Determine the (X, Y) coordinate at the center of the cell enclosing the given text.  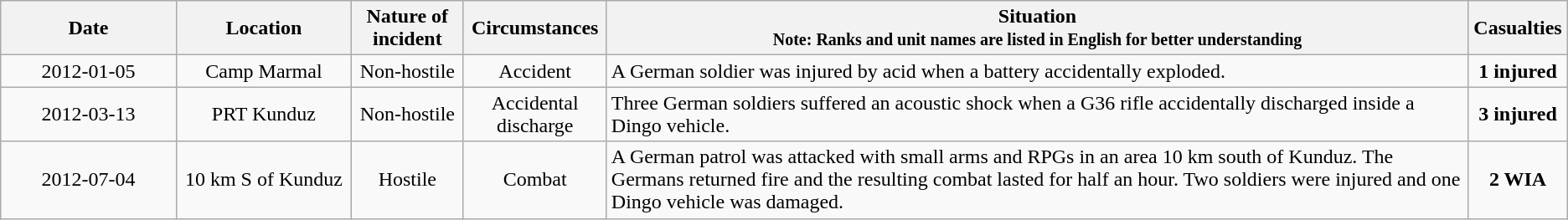
Location (263, 28)
1 injured (1518, 71)
Circumstances (534, 28)
Hostile (407, 180)
Combat (534, 180)
PRT Kunduz (263, 114)
Camp Marmal (263, 71)
2012-07-04 (89, 180)
Accident (534, 71)
Casualties (1518, 28)
Accidental discharge (534, 114)
2012-01-05 (89, 71)
Date (89, 28)
A German soldier was injured by acid when a battery accidentally exploded. (1037, 71)
Nature of incident (407, 28)
Three German soldiers suffered an acoustic shock when a G36 rifle accidentally discharged inside a Dingo vehicle. (1037, 114)
2 WIA (1518, 180)
SituationNote: Ranks and unit names are listed in English for better understanding (1037, 28)
2012-03-13 (89, 114)
3 injured (1518, 114)
10 km S of Kunduz (263, 180)
